Provide the [X, Y] coordinate of the cell's center where the given text is located.  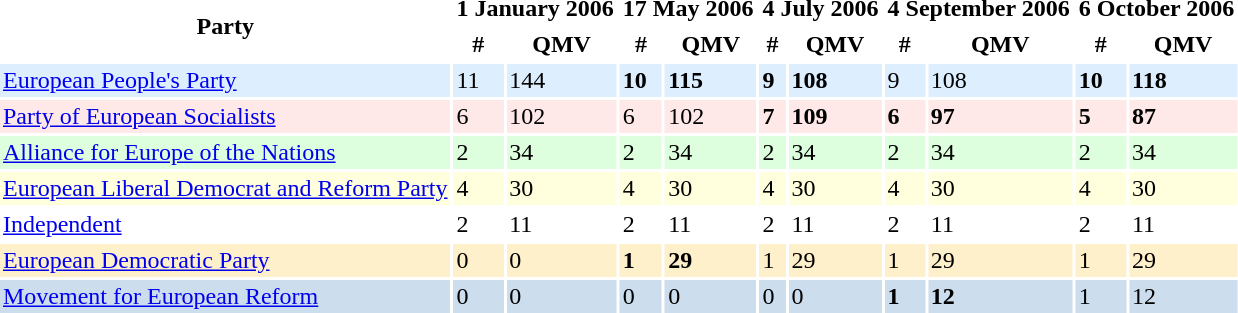
Party of European Socialists [225, 116]
European Liberal Democrat and Reform Party [225, 188]
118 [1183, 80]
Independent [225, 224]
European Democratic Party [225, 260]
115 [710, 80]
Alliance for Europe of the Nations [225, 152]
European People's Party [225, 80]
5 [1101, 116]
7 [773, 116]
109 [834, 116]
144 [562, 80]
Movement for European Reform [225, 296]
87 [1183, 116]
97 [1000, 116]
